Capture the cell that displays the provided text and extract its (X, Y) central coordinate. 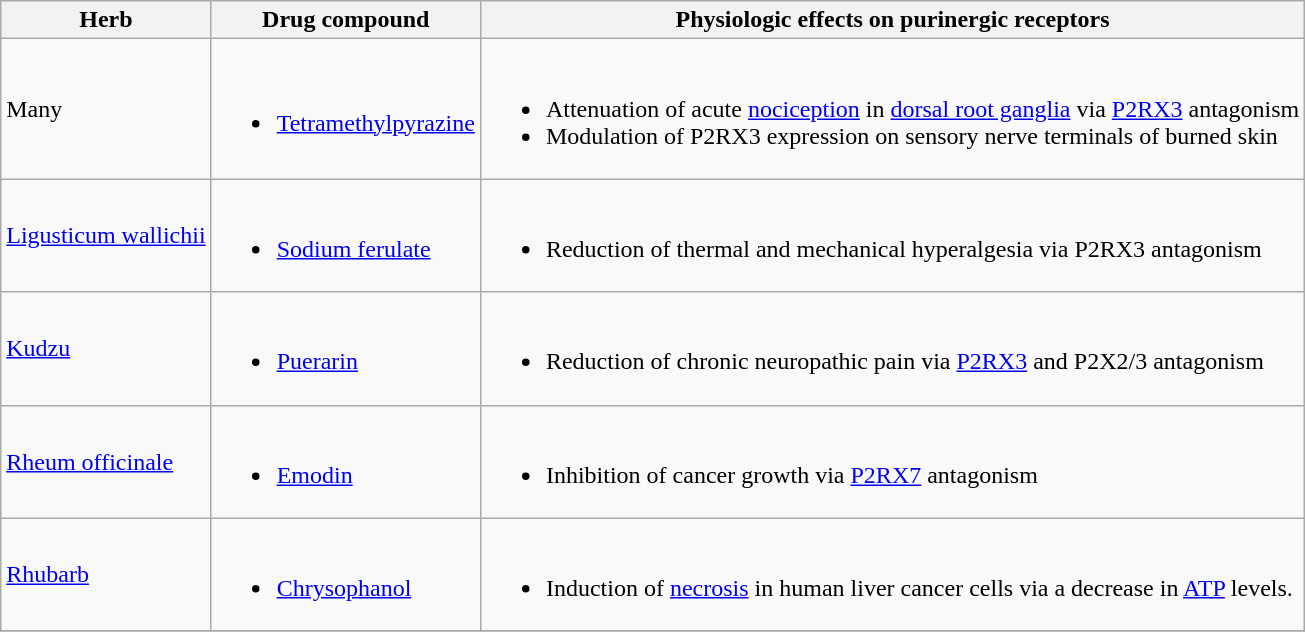
Ligusticum wallichii (106, 236)
Kudzu (106, 348)
Inhibition of cancer growth via P2RX7 antagonism (892, 462)
Many (106, 109)
Tetramethylpyrazine (346, 109)
Reduction of thermal and mechanical hyperalgesia via P2RX3 antagonism (892, 236)
Reduction of chronic neuropathic pain via P2RX3 and P2X2/3 antagonism (892, 348)
Sodium ferulate (346, 236)
Induction of necrosis in human liver cancer cells via a decrease in ATP levels. (892, 574)
Rhubarb (106, 574)
Rheum officinale (106, 462)
Drug compound (346, 20)
Attenuation of acute nociception in dorsal root ganglia via P2RX3 antagonismModulation of P2RX3 expression on sensory nerve terminals of burned skin (892, 109)
Emodin (346, 462)
Chrysophanol (346, 574)
Herb (106, 20)
Physiologic effects on purinergic receptors (892, 20)
Puerarin (346, 348)
